From the cell containing the given text, extract its center point as [x, y] coordinate. 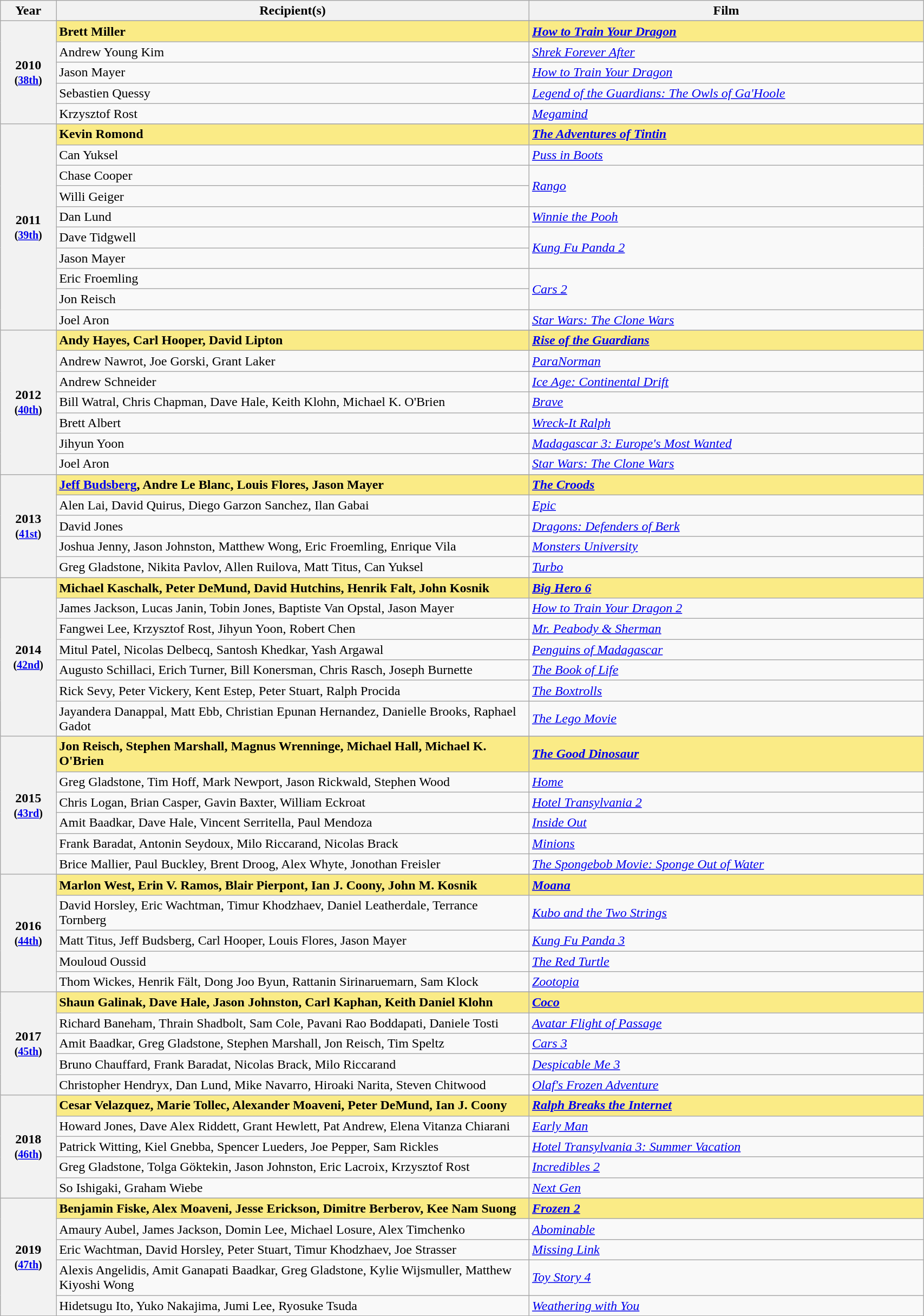
Krzysztof Rost [293, 114]
Alen Lai, David Quirus, Diego Garzon Sanchez, Ilan Gabai [293, 505]
Chase Cooper [293, 175]
Rango [726, 186]
Shaun Galinak, Dave Hale, Jason Johnston, Carl Kaphan, Keith Daniel Klohn [293, 1003]
Bruno Chauffard, Frank Baradat, Nicolas Brack, Milo Riccarand [293, 1064]
2013 (41st) [28, 526]
Chris Logan, Brian Casper, Gavin Baxter, William Eckroat [293, 802]
Kung Fu Panda 2 [726, 247]
Marlon West, Erin V. Ramos, Blair Pierpont, Ian J. Coony, John M. Kosnik [293, 885]
Can Yuksel [293, 155]
Mouloud Oussid [293, 961]
Cars 3 [726, 1044]
Benjamin Fiske, Alex Moaveni, Jesse Erickson, Dimitre Berberov, Kee Nam Suong [293, 1208]
2012 (40th) [28, 402]
Rick Sevy, Peter Vickery, Kent Estep, Peter Stuart, Ralph Procida [293, 691]
Willi Geiger [293, 196]
Frozen 2 [726, 1208]
Jihyun Yoon [293, 443]
Despicable Me 3 [726, 1064]
Coco [726, 1003]
Brave [726, 402]
2014 (42nd) [28, 656]
Home [726, 782]
Abominable [726, 1229]
Greg Gladstone, Nikita Pavlov, Allen Ruilova, Matt Titus, Can Yuksel [293, 567]
Thom Wickes, Henrik Fält, Dong Joo Byun, Rattanin Sirinaruemarn, Sam Klock [293, 982]
Jon Reisch [293, 299]
How to Train Your Dragon 2 [726, 608]
Incredibles 2 [726, 1167]
2017 (45th) [28, 1044]
Bill Watral, Chris Chapman, Dave Hale, Keith Klohn, Michael K. O'Brien [293, 402]
The Book of Life [726, 670]
Shrek Forever After [726, 52]
Hidetsugu Ito, Yuko Nakajima, Jumi Lee, Ryosuke Tsuda [293, 1305]
So Ishigaki, Graham Wiebe [293, 1188]
Turbo [726, 567]
Toy Story 4 [726, 1278]
Hotel Transylvania 2 [726, 802]
Amit Baadkar, Dave Hale, Vincent Serritella, Paul Mendoza [293, 823]
Ralph Breaks the Internet [726, 1105]
The Good Dinosaur [726, 754]
Sebastien Quessy [293, 93]
Recipient(s) [293, 11]
Hotel Transylvania 3: Summer Vacation [726, 1147]
Big Hero 6 [726, 587]
Weathering with You [726, 1305]
James Jackson, Lucas Janin, Tobin Jones, Baptiste Van Opstal, Jason Mayer [293, 608]
Avatar Flight of Passage [726, 1023]
Fangwei Lee, Krzysztof Rost, Jihyun Yoon, Robert Chen [293, 629]
Early Man [726, 1126]
Legend of the Guardians: The Owls of Ga'Hoole [726, 93]
Epic [726, 505]
Cesar Velazquez, Marie Tollec, Alexander Moaveni, Peter DeMund, Ian J. Coony [293, 1105]
Alexis Angelidis, Amit Ganapati Baadkar, Greg Gladstone, Kylie Wijsmuller, Matthew Kiyoshi Wong [293, 1278]
Megamind [726, 114]
Joshua Jenny, Jason Johnston, Matthew Wong, Eric Froemling, Enrique Vila [293, 546]
Mitul Patel, Nicolas Delbecq, Santosh Khedkar, Yash Argawal [293, 650]
2015 (43rd) [28, 806]
Penguins of Madagascar [726, 650]
Puss in Boots [726, 155]
Madagascar 3: Europe's Most Wanted [726, 443]
Frank Baradat, Antonin Seydoux, Milo Riccarand, Nicolas Brack [293, 843]
Amit Baadkar, Greg Gladstone, Stephen Marshall, Jon Reisch, Tim Speltz [293, 1044]
Andrew Nawrot, Joe Gorski, Grant Laker [293, 361]
The Lego Movie [726, 719]
ParaNorman [726, 361]
Minions [726, 843]
Missing Link [726, 1249]
Dave Tidgwell [293, 237]
Next Gen [726, 1188]
Jeff Budsberg, Andre Le Blanc, Louis Flores, Jason Mayer [293, 485]
Brett Albert [293, 423]
David Horsley, Eric Wachtman, Timur Khodzhaev, Daniel Leatherdale, Terrance Tornberg [293, 913]
Monsters University [726, 546]
Cars 2 [726, 289]
Mr. Peabody & Sherman [726, 629]
The Spongebob Movie: Sponge Out of Water [726, 864]
The Boxtrolls [726, 691]
Rise of the Guardians [726, 341]
Ice Age: Continental Drift [726, 382]
Zootopia [726, 982]
Howard Jones, Dave Alex Riddett, Grant Hewlett, Pat Andrew, Elena Vitanza Chiarani [293, 1126]
2018 (46th) [28, 1147]
2016 (44th) [28, 933]
Richard Baneham, Thrain Shadbolt, Sam Cole, Pavani Rao Boddapati, Daniele Tosti [293, 1023]
Andy Hayes, Carl Hooper, David Lipton [293, 341]
The Croods [726, 485]
Brett Miller [293, 31]
Year [28, 11]
2011 (39th) [28, 227]
Kung Fu Panda 3 [726, 940]
Michael Kaschalk, Peter DeMund, David Hutchins, Henrik Falt, John Kosnik [293, 587]
The Red Turtle [726, 961]
Dan Lund [293, 217]
Andrew Schneider [293, 382]
Amaury Aubel, James Jackson, Domin Lee, Michael Losure, Alex Timchenko [293, 1229]
Greg Gladstone, Tim Hoff, Mark Newport, Jason Rickwald, Stephen Wood [293, 782]
Winnie the Pooh [726, 217]
Andrew Young Kim [293, 52]
Jayandera Danappal, Matt Ebb, Christian Epunan Hernandez, Danielle Brooks, Raphael Gadot [293, 719]
Patrick Witting, Kiel Gnebba, Spencer Lueders, Joe Pepper, Sam Rickles [293, 1147]
Augusto Schillaci, Erich Turner, Bill Konersman, Chris Rasch, Joseph Burnette [293, 670]
Inside Out [726, 823]
The Adventures of Tintin [726, 134]
Kevin Romond [293, 134]
2010 (38th) [28, 73]
Eric Wachtman, David Horsley, Peter Stuart, Timur Khodzhaev, Joe Strasser [293, 1249]
Dragons: Defenders of Berk [726, 526]
David Jones [293, 526]
Greg Gladstone, Tolga Göktekin, Jason Johnston, Eric Lacroix, Krzysztof Rost [293, 1167]
Brice Mallier, Paul Buckley, Brent Droog, Alex Whyte, Jonothan Freisler [293, 864]
Matt Titus, Jeff Budsberg, Carl Hooper, Louis Flores, Jason Mayer [293, 940]
Jon Reisch, Stephen Marshall, Magnus Wrenninge, Michael Hall, Michael K. O'Brien [293, 754]
Christopher Hendryx, Dan Lund, Mike Navarro, Hiroaki Narita, Steven Chitwood [293, 1085]
Kubo and the Two Strings [726, 913]
Moana [726, 885]
2019 (47th) [28, 1257]
Film [726, 11]
Olaf's Frozen Adventure [726, 1085]
Eric Froemling [293, 279]
Wreck-It Ralph [726, 423]
